Return the (X, Y) coordinate for the center point of the cell that contains the specified text.  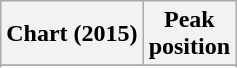
Chart (2015) (72, 34)
Peakposition (189, 34)
